Pinpoint the cell where the given text exists, returning its [x, y] midpoint coordinate. 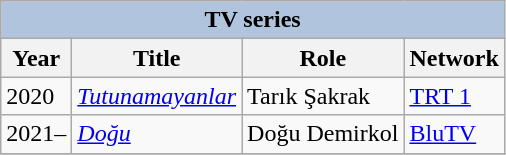
2020 [36, 96]
Doğu [157, 134]
Doğu Demirkol [323, 134]
Title [157, 58]
Year [36, 58]
TV series [253, 20]
BluTV [454, 134]
TRT 1 [454, 96]
Tarık Şakrak [323, 96]
Network [454, 58]
Tutunamayanlar [157, 96]
2021– [36, 134]
Role [323, 58]
